Capture the cell that displays the provided text and extract its [x, y] central coordinate. 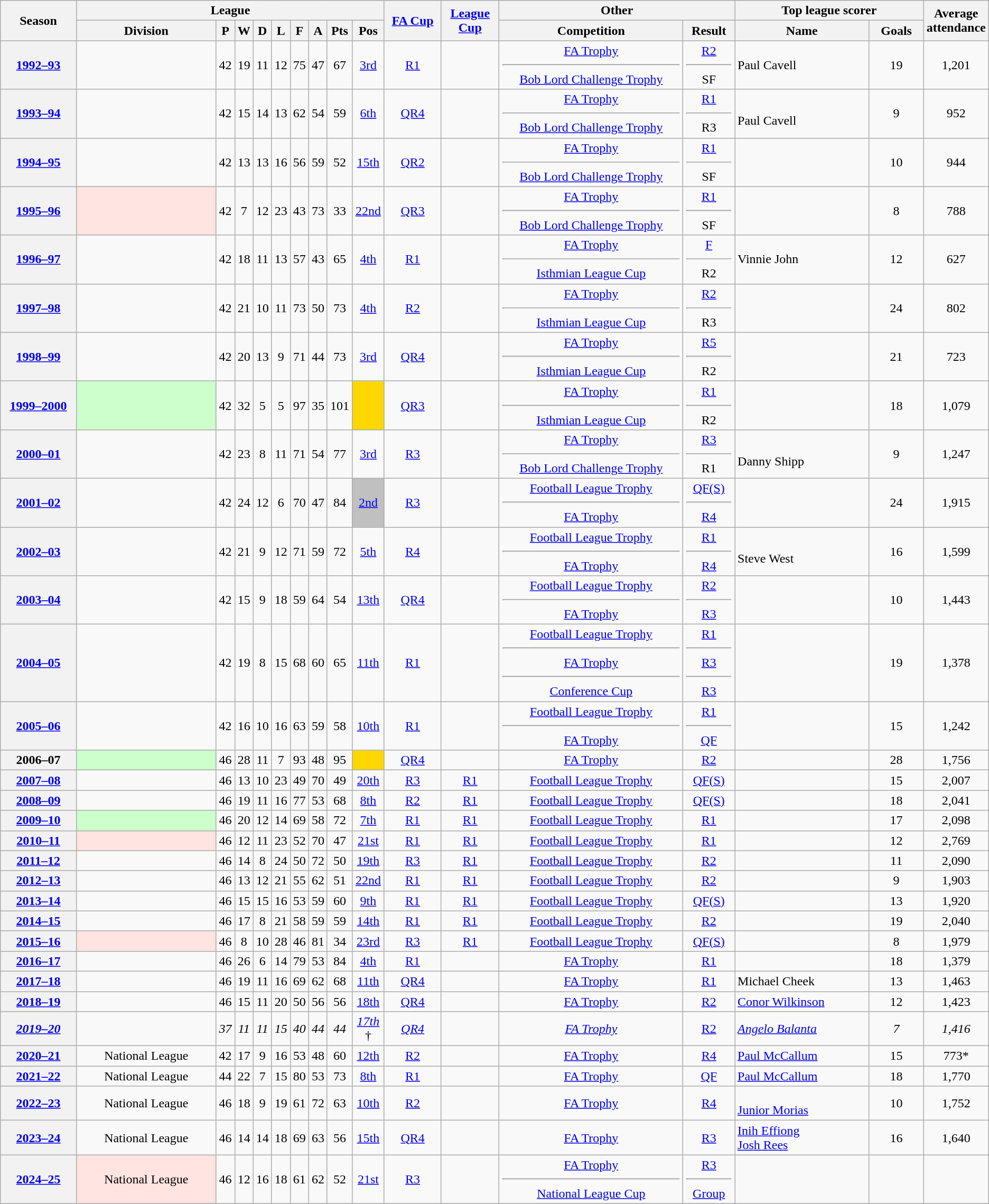
1,463 [956, 981]
FA TrophyNational League Cup [591, 1179]
Average attendance [956, 21]
Steve West [802, 552]
1,599 [956, 552]
51 [339, 881]
2,040 [956, 921]
Competition [591, 31]
1993–94 [39, 114]
1999–2000 [39, 405]
Football League TrophyFA TrophyConference Cup [591, 663]
952 [956, 114]
55 [299, 881]
QF(S)R4 [709, 502]
37 [225, 1029]
95 [339, 760]
64 [318, 600]
6th [368, 114]
2011–12 [39, 861]
2004–05 [39, 663]
QF [709, 1076]
12th [368, 1056]
Angelo Balanta [802, 1029]
802 [956, 308]
2012–13 [39, 881]
2007–08 [39, 780]
57 [299, 259]
1,915 [956, 502]
2010–11 [39, 841]
R1R3 [709, 114]
1,903 [956, 881]
1,079 [956, 405]
1,379 [956, 961]
944 [956, 162]
R3Group [709, 1179]
L [281, 31]
788 [956, 211]
2,007 [956, 780]
FA Cup [412, 21]
93 [299, 760]
FR2 [709, 259]
Goals [896, 31]
2000–01 [39, 454]
R3R1 [709, 454]
1,378 [956, 663]
23rd [368, 941]
2014–15 [39, 921]
League [230, 11]
2022–23 [39, 1103]
1,752 [956, 1103]
17th † [368, 1029]
2nd [368, 502]
81 [318, 941]
1995–96 [39, 211]
R5R2 [709, 357]
19th [368, 861]
26 [244, 961]
2001–02 [39, 502]
14th [368, 921]
1,242 [956, 726]
R1R4 [709, 552]
Inih EffiongJosh Rees [802, 1138]
35 [318, 405]
33 [339, 211]
2,098 [956, 820]
2006–07 [39, 760]
2021–22 [39, 1076]
627 [956, 259]
Top league scorer [829, 11]
1997–98 [39, 308]
2,769 [956, 841]
2,090 [956, 861]
2024–25 [39, 1179]
40 [299, 1029]
1992–93 [39, 65]
2015–16 [39, 941]
Name [802, 31]
Vinnie John [802, 259]
Pos [368, 31]
34 [339, 941]
Season [39, 21]
R1R3R3 [709, 663]
1,640 [956, 1138]
22 [244, 1076]
League Cup [470, 21]
1,770 [956, 1076]
773* [956, 1056]
Michael Cheek [802, 981]
Conor Wilkinson [802, 1001]
Result [709, 31]
20th [368, 780]
1,920 [956, 901]
2019–20 [39, 1029]
1,979 [956, 941]
2020–21 [39, 1056]
Division [146, 31]
R2SF [709, 65]
2013–14 [39, 901]
1994–95 [39, 162]
1,423 [956, 1001]
75 [299, 65]
2008–09 [39, 800]
D [262, 31]
Danny Shipp [802, 454]
723 [956, 357]
7th [368, 820]
Other [617, 11]
Pts [339, 31]
80 [299, 1076]
5th [368, 552]
R1QF [709, 726]
2003–04 [39, 600]
1,416 [956, 1029]
2017–18 [39, 981]
1,247 [956, 454]
18th [368, 1001]
1,756 [956, 760]
13th [368, 600]
1,201 [956, 65]
2002–03 [39, 552]
2,041 [956, 800]
97 [299, 405]
R1R2 [709, 405]
W [244, 31]
32 [244, 405]
Junior Morias [802, 1103]
QR2 [412, 162]
P [225, 31]
9th [368, 901]
2016–17 [39, 961]
1,443 [956, 600]
101 [339, 405]
2018–19 [39, 1001]
2009–10 [39, 820]
1998–99 [39, 357]
F [299, 31]
A [318, 31]
79 [299, 961]
1996–97 [39, 259]
2005–06 [39, 726]
2023–24 [39, 1138]
67 [339, 65]
